For the text-containing cell, return its midpoint in [X, Y] coordinate format. 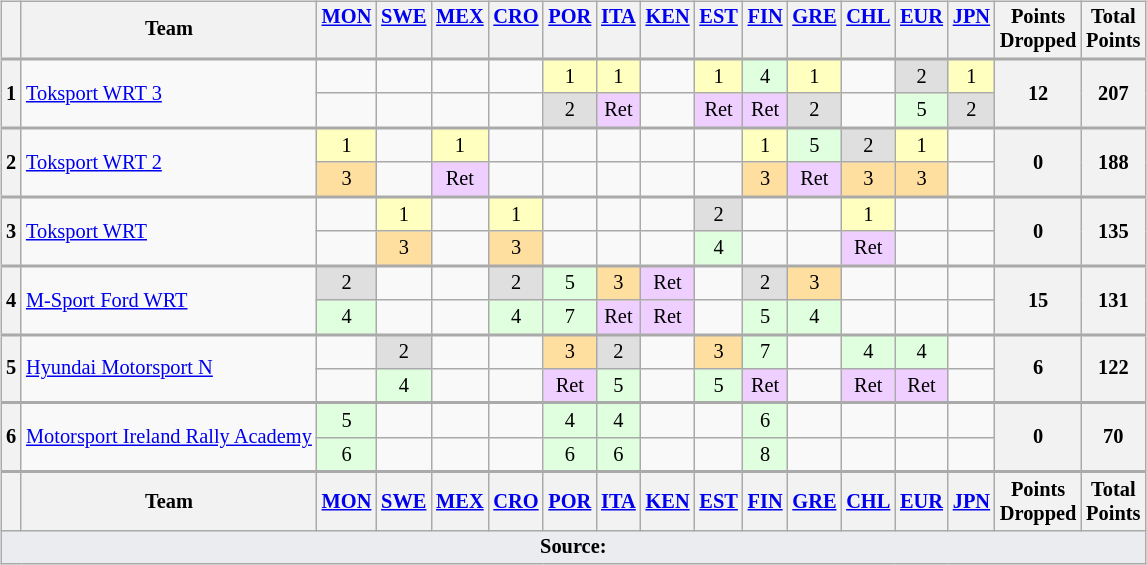
131 [1113, 300]
8 [766, 455]
188 [1113, 162]
Toksport WRT [169, 232]
Motorsport Ireland Rally Academy [169, 438]
70 [1113, 438]
135 [1113, 232]
Hyundai Motorsport N [169, 368]
15 [1038, 300]
Toksport WRT 2 [169, 162]
M-Sport Ford WRT [169, 300]
12 [1038, 94]
Toksport WRT 3 [169, 94]
207 [1113, 94]
122 [1113, 368]
Source: [573, 547]
